Detect which cell encompasses the target text, then output its (X, Y) center coordinate. 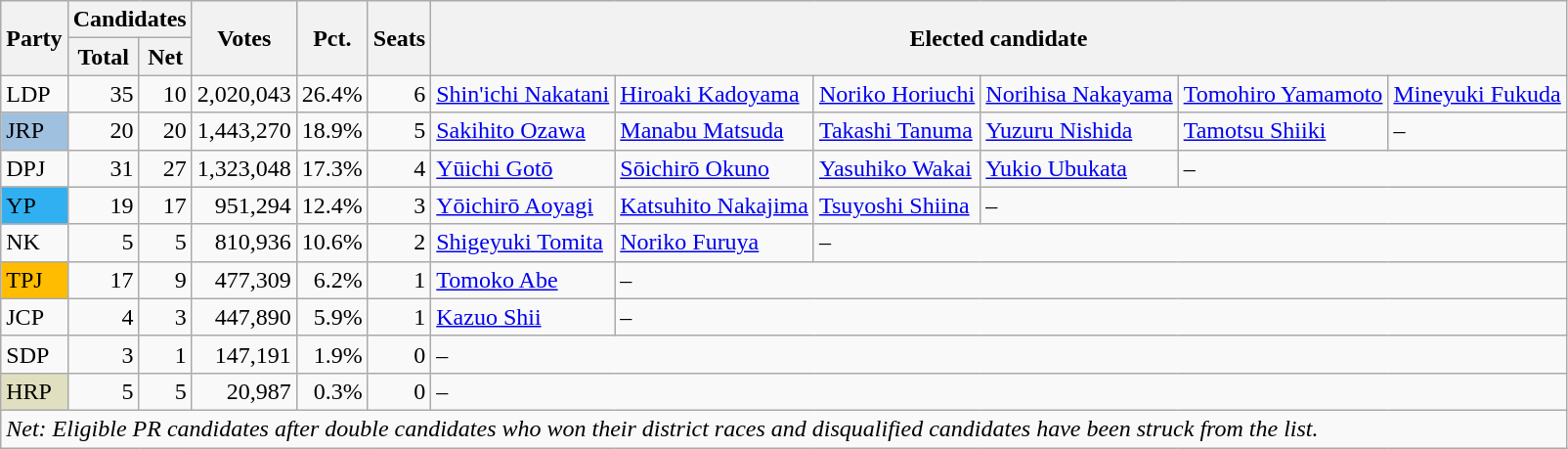
0.3% (332, 391)
JCP (34, 317)
810,936 (244, 243)
JRP (34, 131)
Katsuhito Nakajima (715, 205)
Shin'ichi Nakatani (523, 94)
Votes (244, 38)
Mineyuki Fukuda (1477, 94)
Noriko Horiuchi (896, 94)
447,890 (244, 317)
Shigeyuki Tomita (523, 243)
Tomohiro Yamamoto (1283, 94)
2,020,043 (244, 94)
Party (34, 38)
Elected candidate (999, 38)
NK (34, 243)
HRP (34, 391)
6.2% (332, 280)
477,309 (244, 280)
LDP (34, 94)
Yūichi Gotō (523, 168)
Sōichirō Okuno (715, 168)
Sakihito Ozawa (523, 131)
Noriko Furuya (715, 243)
26.4% (332, 94)
Tsuyoshi Shiina (896, 205)
1,443,270 (244, 131)
Kazuo Shii (523, 317)
Hiroaki Kadoyama (715, 94)
20,987 (244, 391)
Manabu Matsuda (715, 131)
Pct. (332, 38)
951,294 (244, 205)
SDP (34, 354)
1,323,048 (244, 168)
Yasuhiko Wakai (896, 168)
5.9% (332, 317)
35 (104, 94)
31 (104, 168)
YP (34, 205)
Yuzuru Nishida (1079, 131)
2 (399, 243)
TPJ (34, 280)
Tamotsu Shiiki (1283, 131)
Yōichirō Aoyagi (523, 205)
DPJ (34, 168)
1.9% (332, 354)
147,191 (244, 354)
12.4% (332, 205)
Seats (399, 38)
Norihisa Nakayama (1079, 94)
10 (165, 94)
10.6% (332, 243)
27 (165, 168)
Tomoko Abe (523, 280)
9 (165, 280)
18.9% (332, 131)
Yukio Ubukata (1079, 168)
Net (165, 57)
Takashi Tanuma (896, 131)
19 (104, 205)
Net: Eligible PR candidates after double candidates who won their district races and disqualified candidates have been struck from the list. (784, 428)
Total (104, 57)
17.3% (332, 168)
Candidates (129, 20)
6 (399, 94)
